From the cell containing the given text, extract its center point as (x, y) coordinate. 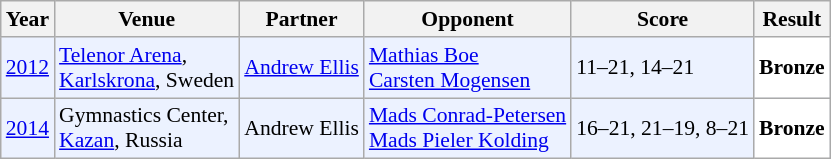
Result (792, 19)
11–21, 14–21 (662, 68)
2014 (28, 128)
Partner (302, 19)
2012 (28, 68)
Telenor Arena,Karlskrona, Sweden (146, 68)
Venue (146, 19)
Year (28, 19)
Mads Conrad-Petersen Mads Pieler Kolding (468, 128)
Gymnastics Center,Kazan, Russia (146, 128)
16–21, 21–19, 8–21 (662, 128)
Score (662, 19)
Opponent (468, 19)
Mathias Boe Carsten Mogensen (468, 68)
